Detect which cell encompasses the target text, then output its (x, y) center coordinate. 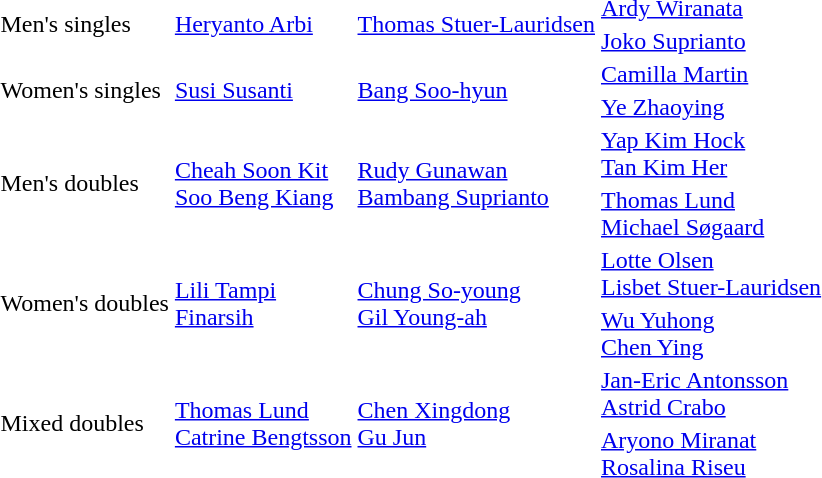
Lili Tampi Finarsih (263, 304)
Cheah Soon Kit Soo Beng Kiang (263, 184)
Jan-Eric Antonsson Astrid Crabo (710, 394)
Wu Yuhong Chen Ying (710, 334)
Thomas Lund Michael Søgaard (710, 214)
Bang Soo-hyun (476, 90)
Yap Kim Hock Tan Kim Her (710, 154)
Susi Susanti (263, 90)
Camilla Martin (710, 74)
Chung So-young Gil Young-ah (476, 304)
Rudy Gunawan Bambang Suprianto (476, 184)
Ye Zhaoying (710, 107)
Joko Suprianto (710, 41)
Lotte Olsen Lisbet Stuer-Lauridsen (710, 274)
